Scan for the cell matching the given text and deliver its [X, Y] coordinate at center. 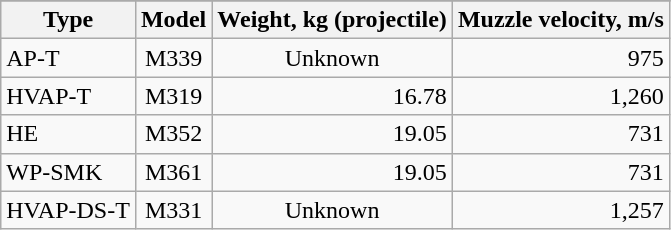
1,260 [560, 96]
Model [173, 20]
Weight, kg (projectile) [332, 20]
HVAP-DS-T [68, 210]
HE [68, 134]
M352 [173, 134]
M331 [173, 210]
AP-T [68, 58]
M339 [173, 58]
Muzzle velocity, m/s [560, 20]
WP-SMK [68, 172]
Type [68, 20]
975 [560, 58]
1,257 [560, 210]
16.78 [332, 96]
HVAP-T [68, 96]
M361 [173, 172]
M319 [173, 96]
